From the cell containing the given text, extract its center point as [x, y] coordinate. 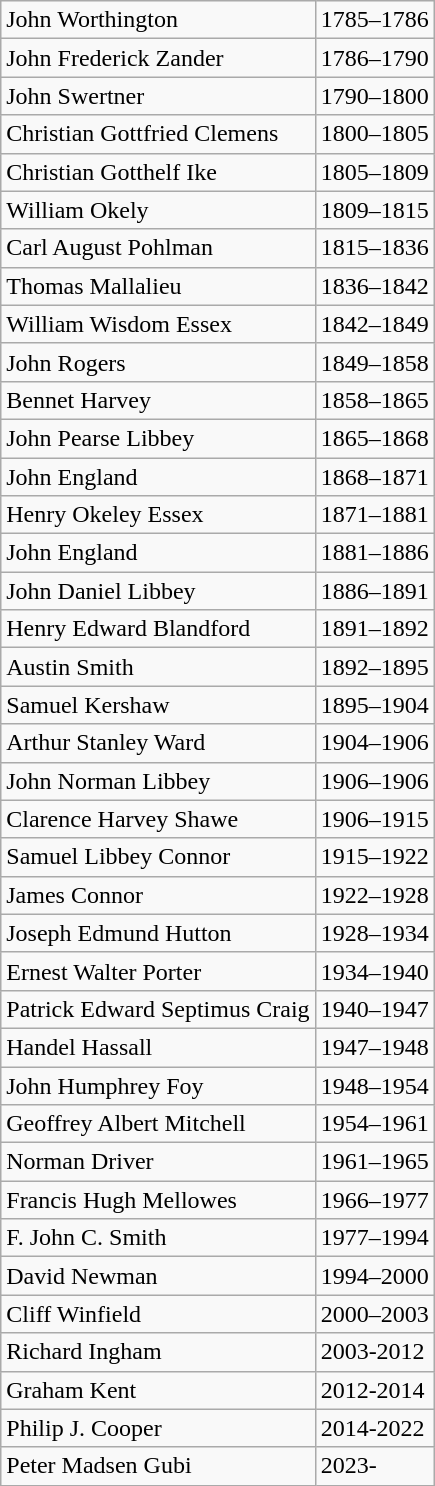
Peter Madsen Gubi [158, 1466]
Philip J. Cooper [158, 1428]
1865–1868 [374, 438]
1904–1906 [374, 743]
1966–1977 [374, 1200]
Henry Okeley Essex [158, 515]
2023- [374, 1466]
William Okely [158, 210]
1815–1836 [374, 248]
Christian Gotthelf Ike [158, 172]
Ernest Walter Porter [158, 971]
John Worthington [158, 20]
Cliff Winfield [158, 1314]
Norman Driver [158, 1162]
Christian Gottfried Clemens [158, 134]
Graham Kent [158, 1390]
Austin Smith [158, 667]
John Pearse Libbey [158, 438]
2000–2003 [374, 1314]
1785–1786 [374, 20]
1906–1915 [374, 819]
Carl August Pohlman [158, 248]
1790–1800 [374, 96]
1954–1961 [374, 1124]
Clarence Harvey Shawe [158, 819]
1881–1886 [374, 553]
1895–1904 [374, 705]
1906–1906 [374, 781]
John Rogers [158, 362]
1922–1928 [374, 895]
1842–1849 [374, 324]
James Connor [158, 895]
1948–1954 [374, 1085]
Patrick Edward Septimus Craig [158, 1009]
John Swertner [158, 96]
David Newman [158, 1276]
Richard Ingham [158, 1352]
Joseph Edmund Hutton [158, 933]
Samuel Kershaw [158, 705]
Handel Hassall [158, 1047]
1928–1934 [374, 933]
1786–1790 [374, 58]
1849–1858 [374, 362]
Francis Hugh Mellowes [158, 1200]
Samuel Libbey Connor [158, 857]
1961–1965 [374, 1162]
1977–1994 [374, 1238]
2003-2012 [374, 1352]
William Wisdom Essex [158, 324]
1915–1922 [374, 857]
1809–1815 [374, 210]
1805–1809 [374, 172]
1947–1948 [374, 1047]
1800–1805 [374, 134]
2014-2022 [374, 1428]
1871–1881 [374, 515]
2012-2014 [374, 1390]
Thomas Mallalieu [158, 286]
1836–1842 [374, 286]
John Daniel Libbey [158, 591]
F. John C. Smith [158, 1238]
1934–1940 [374, 971]
Geoffrey Albert Mitchell [158, 1124]
1858–1865 [374, 400]
John Norman Libbey [158, 781]
Arthur Stanley Ward [158, 743]
1940–1947 [374, 1009]
Henry Edward Blandford [158, 629]
1886–1891 [374, 591]
1868–1871 [374, 477]
1892–1895 [374, 667]
1891–1892 [374, 629]
Bennet Harvey [158, 400]
John Humphrey Foy [158, 1085]
1994–2000 [374, 1276]
John Frederick Zander [158, 58]
